Provide the (X, Y) coordinate of the cell's center where the given text is located.  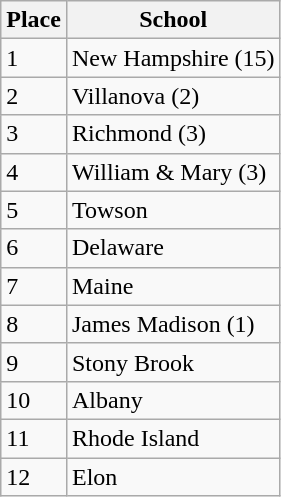
Maine (173, 286)
2 (34, 96)
Stony Brook (173, 362)
Villanova (2) (173, 96)
Elon (173, 477)
Towson (173, 210)
7 (34, 286)
4 (34, 172)
10 (34, 400)
Rhode Island (173, 438)
5 (34, 210)
Albany (173, 400)
School (173, 20)
12 (34, 477)
8 (34, 324)
3 (34, 134)
11 (34, 438)
1 (34, 58)
Delaware (173, 248)
Place (34, 20)
9 (34, 362)
New Hampshire (15) (173, 58)
Richmond (3) (173, 134)
James Madison (1) (173, 324)
6 (34, 248)
William & Mary (3) (173, 172)
